Identify which cell holds the provided text, then report its (x, y) central coordinate. 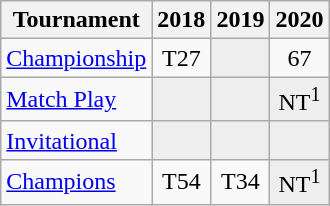
Champions (76, 182)
Invitational (76, 140)
67 (300, 58)
2020 (300, 20)
2019 (240, 20)
Match Play (76, 100)
T34 (240, 182)
Championship (76, 58)
T54 (182, 182)
T27 (182, 58)
Tournament (76, 20)
2018 (182, 20)
